Find where the given text appears and provide that cell's center as [X, Y] coordinate. 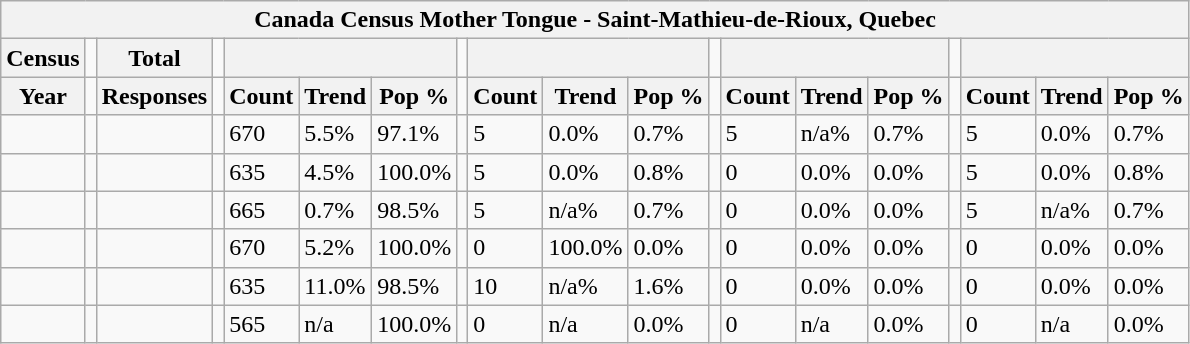
10 [506, 286]
4.5% [336, 172]
1.6% [668, 286]
Canada Census Mother Tongue - Saint-Mathieu-de-Rioux, Quebec [595, 20]
11.0% [336, 286]
5.2% [336, 248]
5.5% [336, 134]
Total [154, 58]
665 [262, 210]
Year [43, 96]
Responses [154, 96]
97.1% [414, 134]
565 [262, 324]
Census [43, 58]
